Detect which cell encompasses the target text, then output its [x, y] center coordinate. 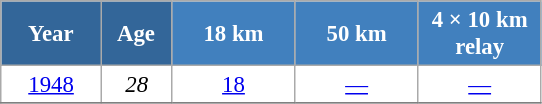
28 [136, 85]
18 [234, 85]
18 km [234, 34]
Year [52, 34]
50 km [356, 34]
Age [136, 34]
1948 [52, 85]
4 × 10 km relay [480, 34]
